Detect which cell encompasses the target text, then output its [X, Y] center coordinate. 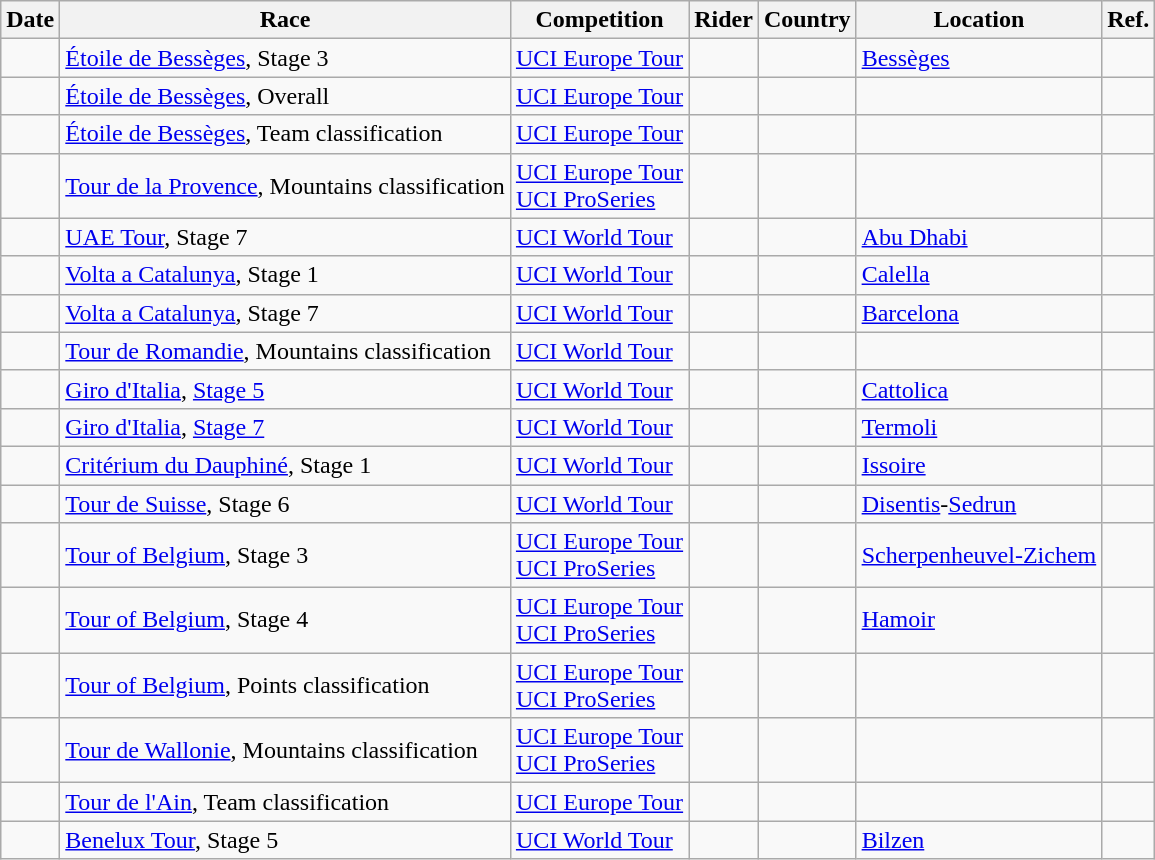
UAE Tour, Stage 7 [286, 237]
Rider [724, 20]
Tour de Romandie, Mountains classification [286, 351]
Abu Dhabi [979, 237]
Issoire [979, 465]
Étoile de Bessèges, Overall [286, 96]
Location [979, 20]
Calella [979, 275]
Tour de l'Ain, Team classification [286, 802]
Tour de Wallonie, Mountains classification [286, 750]
Country [807, 20]
Disentis-Sedrun [979, 503]
Date [30, 20]
Bilzen [979, 840]
Critérium du Dauphiné, Stage 1 [286, 465]
Barcelona [979, 313]
Race [286, 20]
Ref. [1128, 20]
Hamoir [979, 620]
Étoile de Bessèges, Team classification [286, 134]
Tour of Belgium, Points classification [286, 686]
Tour de la Provence, Mountains classification [286, 186]
Volta a Catalunya, Stage 1 [286, 275]
Tour de Suisse, Stage 6 [286, 503]
Étoile de Bessèges, Stage 3 [286, 58]
Cattolica [979, 389]
Scherpenheuvel-Zichem [979, 556]
Giro d'Italia, Stage 7 [286, 427]
Giro d'Italia, Stage 5 [286, 389]
Tour of Belgium, Stage 3 [286, 556]
Volta a Catalunya, Stage 7 [286, 313]
Competition [599, 20]
Tour of Belgium, Stage 4 [286, 620]
Termoli [979, 427]
Bessèges [979, 58]
Benelux Tour, Stage 5 [286, 840]
